Output the [x, y] coordinate of the center of the cell containing the given text.  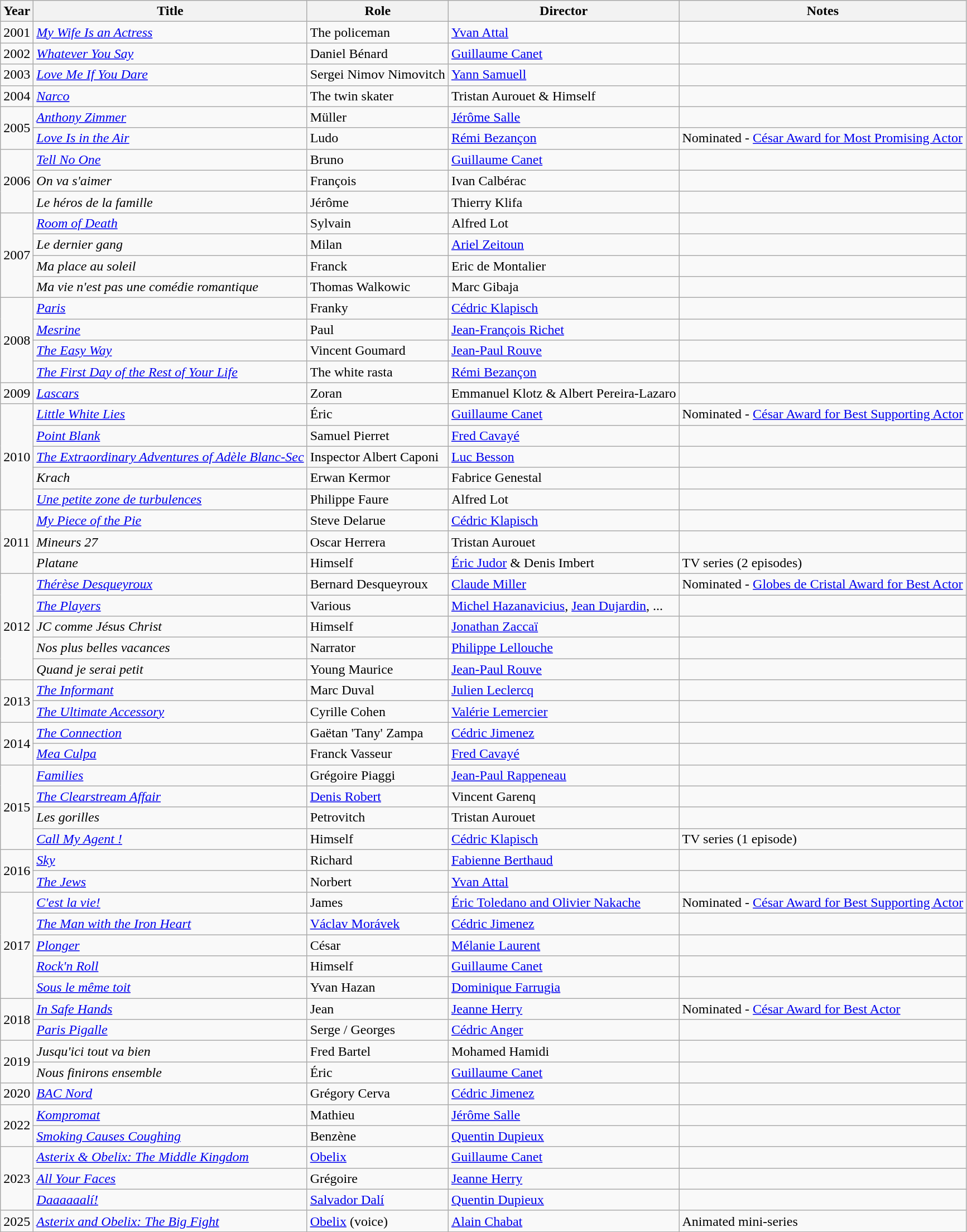
Grégory Cerva [377, 1094]
Michel Hazanavicius, Jean Dujardin, ... [564, 605]
Whatever You Say [170, 54]
The Clearstream Affair [170, 796]
Platane [170, 563]
My Wife Is an Actress [170, 32]
Jusqu'ici tout va bien [170, 1051]
Philippe Faure [377, 499]
Lascars [170, 393]
TV series (2 episodes) [822, 563]
Mélanie Laurent [564, 945]
2015 [17, 807]
Smoking Causes Coughing [170, 1136]
Tell No One [170, 160]
Little White Lies [170, 414]
Paris Pigalle [170, 1030]
JC comme Jésus Christ [170, 627]
Animated mini-series [822, 1221]
Benzène [377, 1136]
2005 [17, 128]
In Safe Hands [170, 1009]
Mineurs 27 [170, 542]
2003 [17, 75]
2025 [17, 1221]
Bruno [377, 160]
Asterix and Obelix: The Big Fight [170, 1221]
Fred Bartel [377, 1051]
The Extraordinary Adventures of Adèle Blanc-Sec [170, 457]
Bernard Desqueyroux [377, 584]
The Players [170, 605]
2012 [17, 626]
Petrovitch [377, 818]
Mea Culpa [170, 754]
Nominated - César Award for Best Actor [822, 1009]
Franck Vasseur [377, 754]
Krach [170, 478]
All Your Faces [170, 1178]
Le dernier gang [170, 244]
Nous finirons ensemble [170, 1072]
Milan [377, 244]
Nominated - Globes de Cristal Award for Best Actor [822, 584]
Eric de Montalier [564, 266]
2022 [17, 1125]
Jonathan Zaccaï [564, 627]
Samuel Pierret [377, 436]
Claude Miller [564, 584]
2004 [17, 96]
Notes [822, 11]
Quand je serai petit [170, 669]
Asterix & Obelix: The Middle Kingdom [170, 1157]
Jean [377, 1009]
Marc Duval [377, 690]
James [377, 902]
2023 [17, 1178]
2008 [17, 340]
Václav Morávek [377, 924]
Ma vie n'est pas une comédie romantique [170, 287]
Role [377, 11]
Obelix [377, 1157]
Thérèse Desqueyroux [170, 584]
2019 [17, 1062]
Paris [170, 308]
Emmanuel Klotz & Albert Pereira-Lazaro [564, 393]
2006 [17, 181]
BAC Nord [170, 1094]
Erwan Kermor [377, 478]
2002 [17, 54]
Une petite zone de turbulences [170, 499]
Yvan Hazan [377, 988]
Éric Judor & Denis Imbert [564, 563]
Nominated - César Award for Most Promising Actor [822, 138]
Julien Leclercq [564, 690]
2011 [17, 542]
Kompromat [170, 1115]
My Piece of the Pie [170, 520]
Love Me If You Dare [170, 75]
Mesrine [170, 330]
2018 [17, 1020]
Director [564, 11]
Salvador Dalí [377, 1200]
Mathieu [377, 1115]
Obelix (voice) [377, 1221]
2001 [17, 32]
Les gorilles [170, 818]
Plonger [170, 945]
Narrator [377, 648]
The white rasta [377, 372]
The Informant [170, 690]
Jean-François Richet [564, 330]
Tristan Aurouet & Himself [564, 96]
2013 [17, 701]
The Easy Way [170, 351]
The Jews [170, 881]
Rock'n Roll [170, 967]
Call My Agent ! [170, 839]
Mohamed Hamidi [564, 1051]
Vincent Goumard [377, 351]
The First Day of the Rest of Your Life [170, 372]
Steve Delarue [377, 520]
Sous le même toit [170, 988]
Daaaaaalí! [170, 1200]
Love Is in the Air [170, 138]
Marc Gibaja [564, 287]
Oscar Herrera [377, 542]
2020 [17, 1094]
Denis Robert [377, 796]
Ivan Calbérac [564, 181]
Richard [377, 860]
Franky [377, 308]
C'est la vie! [170, 902]
2010 [17, 457]
Cédric Anger [564, 1030]
2009 [17, 393]
Ma place au soleil [170, 266]
Alain Chabat [564, 1221]
Year [17, 11]
Jean-Paul Rappeneau [564, 775]
Dominique Farrugia [564, 988]
Room of Death [170, 223]
Narco [170, 96]
Éric Toledano and Olivier Nakache [564, 902]
Inspector Albert Caponi [377, 457]
The policeman [377, 32]
Franck [377, 266]
Cyrille Cohen [377, 712]
François [377, 181]
The twin skater [377, 96]
Young Maurice [377, 669]
On va s'aimer [170, 181]
Ludo [377, 138]
Sky [170, 860]
Norbert [377, 881]
Sylvain [377, 223]
Fabienne Berthaud [564, 860]
Fabrice Genestal [564, 478]
Philippe Lellouche [564, 648]
Serge / Georges [377, 1030]
Grégoire [377, 1178]
Various [377, 605]
Ariel Zeitoun [564, 244]
Müller [377, 117]
Families [170, 775]
Jérôme [377, 202]
2014 [17, 743]
Paul [377, 330]
Valérie Lemercier [564, 712]
César [377, 945]
Thomas Walkowic [377, 287]
Point Blank [170, 436]
2017 [17, 945]
2016 [17, 871]
Thierry Klifa [564, 202]
2007 [17, 255]
Le héros de la famille [170, 202]
Grégoire Piaggi [377, 775]
Daniel Bénard [377, 54]
The Man with the Iron Heart [170, 924]
TV series (1 episode) [822, 839]
Anthony Zimmer [170, 117]
The Connection [170, 733]
Gaëtan 'Tany' Zampa [377, 733]
Sergei Nimov Nimovitch [377, 75]
The Ultimate Accessory [170, 712]
Nos plus belles vacances [170, 648]
Yann Samuell [564, 75]
Luc Besson [564, 457]
Vincent Garenq [564, 796]
Zoran [377, 393]
Title [170, 11]
